Search for the cell housing the specified text and yield its [x, y] center coordinate. 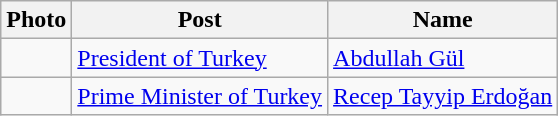
Recep Tayyip Erdoğan [443, 96]
Photo [36, 20]
Abdullah Gül [443, 58]
Prime Minister of Turkey [200, 96]
President of Turkey [200, 58]
Post [200, 20]
Name [443, 20]
